Locate the cell with the specified text and output its (X, Y) center coordinate. 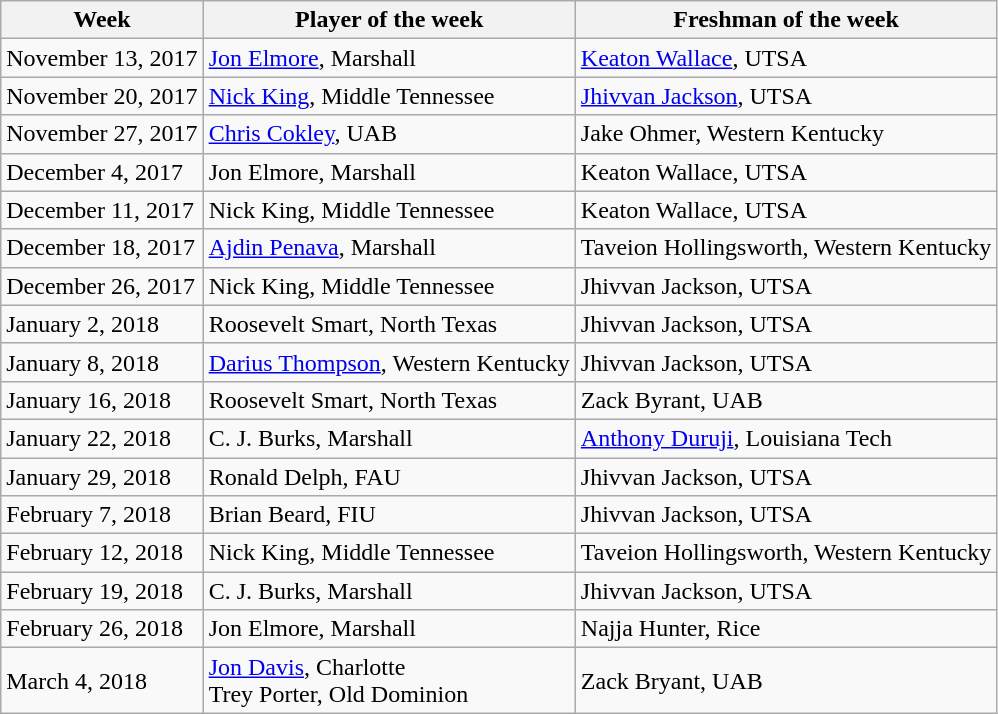
Week (102, 20)
February 26, 2018 (102, 629)
January 22, 2018 (102, 438)
Najja Hunter, Rice (786, 629)
Brian Beard, FIU (389, 515)
December 26, 2017 (102, 286)
Chris Cokley, UAB (389, 134)
November 20, 2017 (102, 96)
Ronald Delph, FAU (389, 477)
November 13, 2017 (102, 58)
Zack Byrant, UAB (786, 400)
Anthony Duruji, Louisiana Tech (786, 438)
March 4, 2018 (102, 680)
Player of the week (389, 20)
Freshman of the week (786, 20)
Darius Thompson, Western Kentucky (389, 362)
January 16, 2018 (102, 400)
February 7, 2018 (102, 515)
January 2, 2018 (102, 324)
January 29, 2018 (102, 477)
December 11, 2017 (102, 210)
Jon Davis, Charlotte Trey Porter, Old Dominion (389, 680)
February 19, 2018 (102, 591)
Jake Ohmer, Western Kentucky (786, 134)
November 27, 2017 (102, 134)
Zack Bryant, UAB (786, 680)
December 4, 2017 (102, 172)
January 8, 2018 (102, 362)
February 12, 2018 (102, 553)
December 18, 2017 (102, 248)
Ajdin Penava, Marshall (389, 248)
